Detect which cell encompasses the target text, then output its (X, Y) center coordinate. 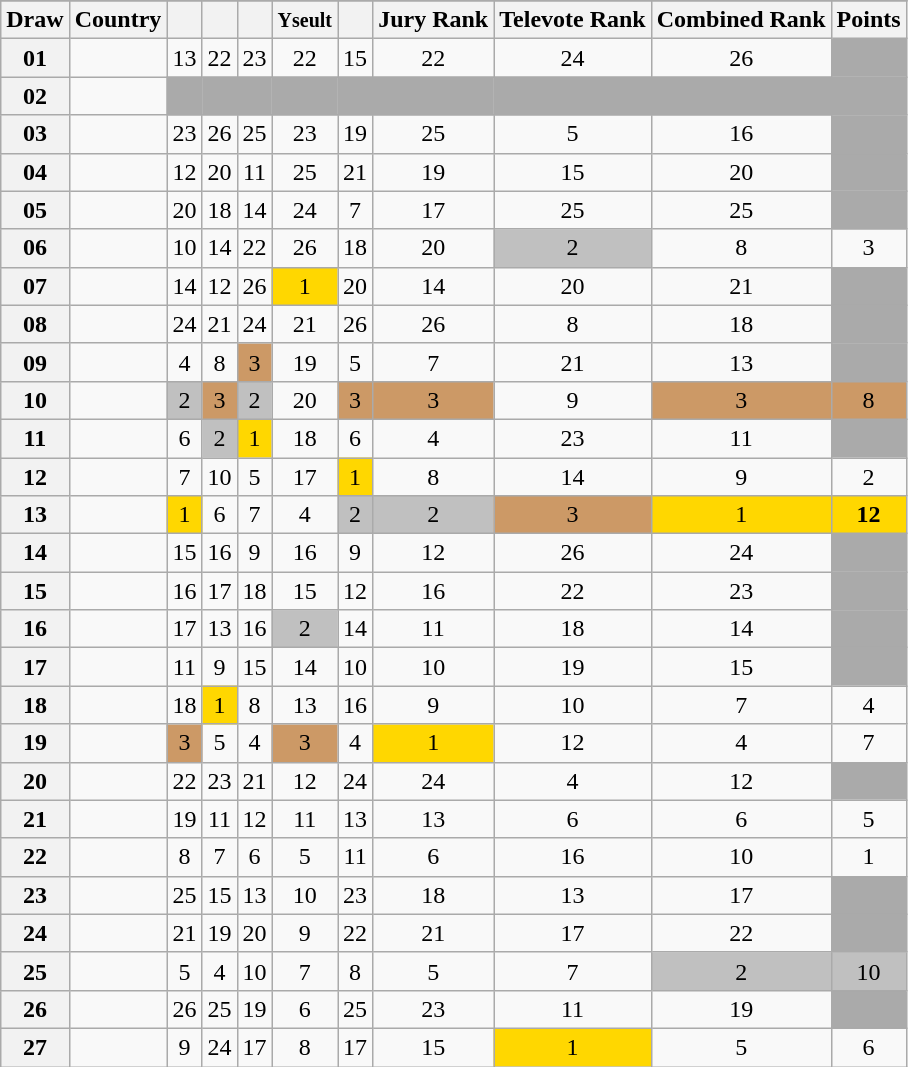
Yseult (305, 20)
07 (35, 286)
Televote Rank (573, 20)
02 (35, 96)
Combined Rank (741, 20)
Country (118, 20)
06 (35, 248)
Draw (35, 20)
03 (35, 134)
01 (35, 58)
04 (35, 172)
05 (35, 210)
09 (35, 362)
Jury Rank (434, 20)
27 (35, 1047)
Points (868, 20)
08 (35, 324)
